Extract the (X, Y) coordinate from the center of the cell holding the provided text.  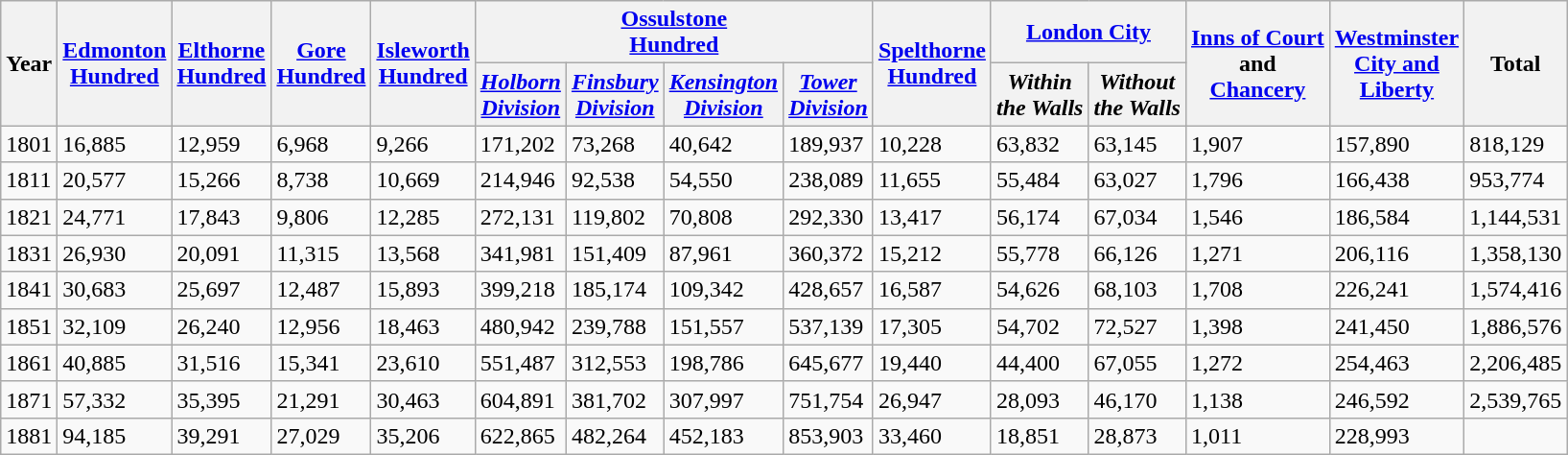
16,885 (115, 144)
206,116 (1396, 253)
87,961 (723, 253)
1,907 (1257, 144)
Total (1515, 63)
1,574,416 (1515, 290)
15,893 (423, 290)
67,034 (1137, 217)
214,946 (520, 180)
12,285 (423, 217)
8,738 (321, 180)
151,557 (723, 326)
6,968 (321, 144)
1,272 (1257, 363)
12,487 (321, 290)
1,546 (1257, 217)
399,218 (520, 290)
11,655 (932, 180)
10,669 (423, 180)
Gore Hundred (321, 63)
1861 (29, 363)
39,291 (222, 436)
1,708 (1257, 290)
622,865 (520, 436)
63,832 (1040, 144)
2,539,765 (1515, 399)
24,771 (115, 217)
480,942 (520, 326)
381,702 (615, 399)
228,993 (1396, 436)
953,774 (1515, 180)
63,027 (1137, 180)
44,400 (1040, 363)
London City (1088, 33)
482,264 (615, 436)
1851 (29, 326)
Ossulstone Hundred (673, 33)
428,657 (829, 290)
151,409 (615, 253)
1821 (29, 217)
16,587 (932, 290)
15,212 (932, 253)
186,584 (1396, 217)
254,463 (1396, 363)
9,266 (423, 144)
1,011 (1257, 436)
1,886,576 (1515, 326)
Year (29, 63)
25,697 (222, 290)
238,089 (829, 180)
26,947 (932, 399)
1,271 (1257, 253)
56,174 (1040, 217)
55,778 (1040, 253)
246,592 (1396, 399)
1,358,130 (1515, 253)
119,802 (615, 217)
92,538 (615, 180)
12,956 (321, 326)
54,626 (1040, 290)
68,103 (1137, 290)
23,610 (423, 363)
11,315 (321, 253)
189,937 (829, 144)
72,527 (1137, 326)
30,683 (115, 290)
537,139 (829, 326)
54,550 (723, 180)
Holborn Division (520, 94)
312,553 (615, 363)
Within the Walls (1040, 94)
Elthorne Hundred (222, 63)
35,395 (222, 399)
341,981 (520, 253)
Finsbury Division (615, 94)
73,268 (615, 144)
751,754 (829, 399)
1841 (29, 290)
12,959 (222, 144)
1811 (29, 180)
171,202 (520, 144)
1801 (29, 144)
2,206,485 (1515, 363)
19,440 (932, 363)
28,873 (1137, 436)
66,126 (1137, 253)
Without the Walls (1137, 94)
26,930 (115, 253)
1,398 (1257, 326)
67,055 (1137, 363)
28,093 (1040, 399)
604,891 (520, 399)
272,131 (520, 217)
1,138 (1257, 399)
Isleworth Hundred (423, 63)
94,185 (115, 436)
17,843 (222, 217)
17,305 (932, 326)
18,463 (423, 326)
9,806 (321, 217)
Kensington Division (723, 94)
157,890 (1396, 144)
818,129 (1515, 144)
185,174 (615, 290)
1871 (29, 399)
Edmonton Hundred (115, 63)
30,463 (423, 399)
645,677 (829, 363)
15,341 (321, 363)
1,144,531 (1515, 217)
13,417 (932, 217)
166,438 (1396, 180)
27,029 (321, 436)
10,228 (932, 144)
18,851 (1040, 436)
360,372 (829, 253)
55,484 (1040, 180)
32,109 (115, 326)
452,183 (723, 436)
35,206 (423, 436)
63,145 (1137, 144)
20,577 (115, 180)
26,240 (222, 326)
15,266 (222, 180)
853,903 (829, 436)
20,091 (222, 253)
13,568 (423, 253)
40,642 (723, 144)
239,788 (615, 326)
21,291 (321, 399)
46,170 (1137, 399)
109,342 (723, 290)
226,241 (1396, 290)
1831 (29, 253)
33,460 (932, 436)
198,786 (723, 363)
551,487 (520, 363)
Tower Division (829, 94)
Spelthorne Hundred (932, 63)
31,516 (222, 363)
54,702 (1040, 326)
70,808 (723, 217)
57,332 (115, 399)
40,885 (115, 363)
1881 (29, 436)
Inns of Court and Chancery (1257, 63)
241,450 (1396, 326)
1,796 (1257, 180)
Westminster City and Liberty (1396, 63)
292,330 (829, 217)
307,997 (723, 399)
